Determine the (x, y) coordinate at the center of the cell enclosing the given text.  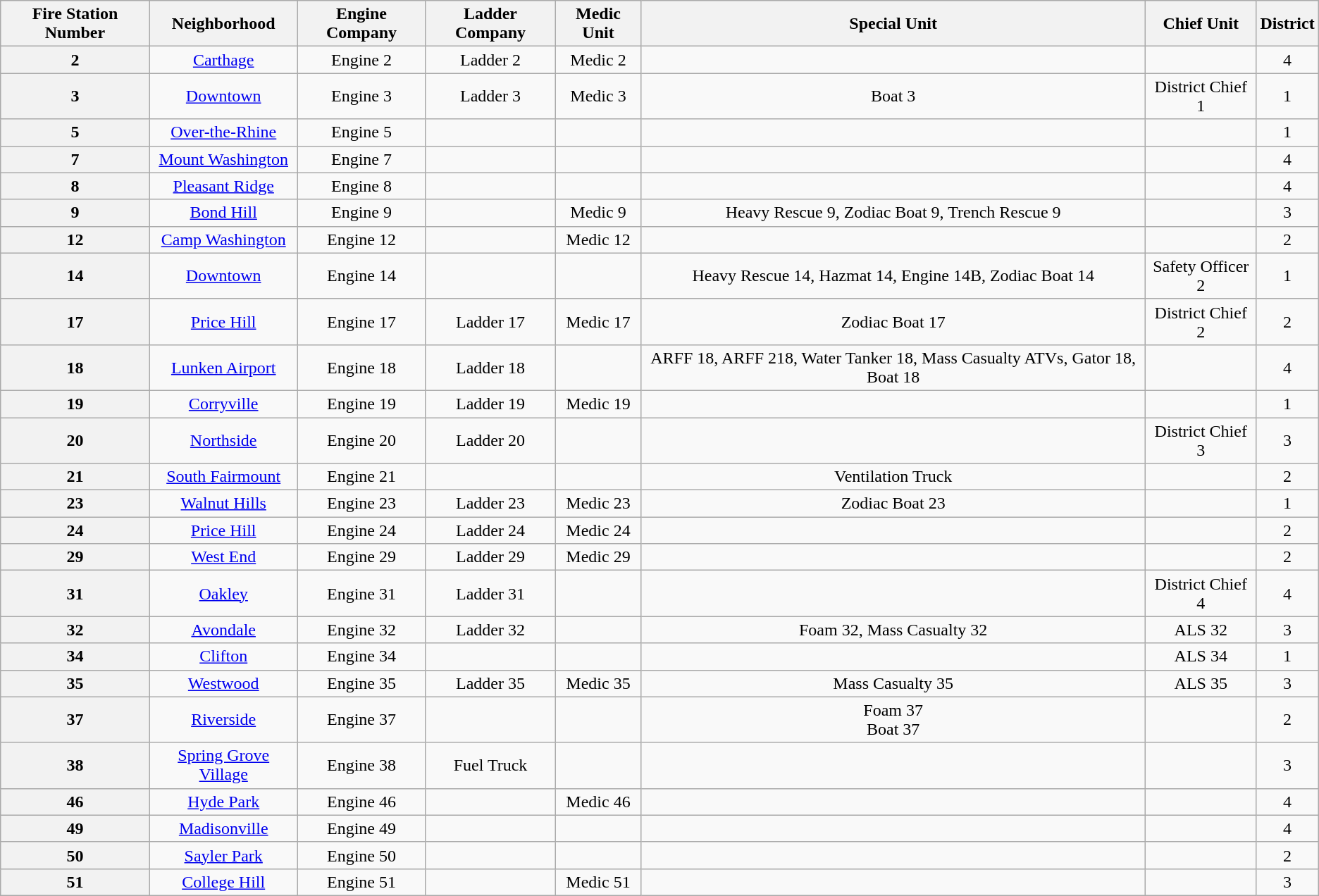
Ladder 24 (490, 530)
51 (75, 882)
Medic 12 (597, 239)
Ladder 3 (490, 96)
Madisonville (223, 828)
Mount Washington (223, 159)
5 (75, 132)
37 (75, 720)
9 (75, 213)
Engine 32 (361, 630)
Corryville (223, 404)
Engine 35 (361, 683)
Boat 3 (893, 96)
Bond Hill (223, 213)
Pleasant Ridge (223, 186)
Avondale (223, 630)
38 (75, 765)
Walnut Hills (223, 504)
Engine 38 (361, 765)
ALS 32 (1201, 630)
31 (75, 593)
ALS 34 (1201, 657)
Ladder 18 (490, 368)
Heavy Rescue 14, Hazmat 14, Engine 14B, Zodiac Boat 14 (893, 276)
Engine 51 (361, 882)
District (1287, 24)
49 (75, 828)
Foam 37Boat 37 (893, 720)
Oakley (223, 593)
Riverside (223, 720)
Ladder 19 (490, 404)
Foam 32, Mass Casualty 32 (893, 630)
Engine 23 (361, 504)
35 (75, 683)
29 (75, 557)
Ladder 32 (490, 630)
West End (223, 557)
District Chief 1 (1201, 96)
Medic 46 (597, 802)
Ladder 31 (490, 593)
34 (75, 657)
Heavy Rescue 9, Zodiac Boat 9, Trench Rescue 9 (893, 213)
46 (75, 802)
32 (75, 630)
District Chief 3 (1201, 440)
50 (75, 855)
8 (75, 186)
Medic 3 (597, 96)
Ladder 23 (490, 504)
Engine 20 (361, 440)
Ventilation Truck (893, 477)
Fire Station Number (75, 24)
Engine 24 (361, 530)
12 (75, 239)
Engine 9 (361, 213)
17 (75, 321)
Medic 19 (597, 404)
ALS 35 (1201, 683)
Medic 9 (597, 213)
Zodiac Boat 23 (893, 504)
College Hill (223, 882)
Engine 49 (361, 828)
Medic 29 (597, 557)
Clifton (223, 657)
Ladder 17 (490, 321)
Medic 23 (597, 504)
21 (75, 477)
14 (75, 276)
23 (75, 504)
Northside (223, 440)
Lunken Airport (223, 368)
Engine 17 (361, 321)
Ladder Company (490, 24)
Engine 14 (361, 276)
Engine 29 (361, 557)
Safety Officer 2 (1201, 276)
South Fairmount (223, 477)
Ladder 20 (490, 440)
Engine 3 (361, 96)
Ladder 2 (490, 60)
Over-the-Rhine (223, 132)
Fuel Truck (490, 765)
Engine 31 (361, 593)
Engine 46 (361, 802)
19 (75, 404)
7 (75, 159)
Camp Washington (223, 239)
18 (75, 368)
Mass Casualty 35 (893, 683)
Medic 17 (597, 321)
ARFF 18, ARFF 218, Water Tanker 18, Mass Casualty ATVs, Gator 18, Boat 18 (893, 368)
Engine Company (361, 24)
Ladder 35 (490, 683)
Neighborhood (223, 24)
District Chief 4 (1201, 593)
Medic 24 (597, 530)
District Chief 2 (1201, 321)
20 (75, 440)
Engine 37 (361, 720)
Engine 2 (361, 60)
Chief Unit (1201, 24)
Ladder 29 (490, 557)
Medic Unit (597, 24)
Engine 19 (361, 404)
Zodiac Boat 17 (893, 321)
Engine 8 (361, 186)
Engine 21 (361, 477)
Carthage (223, 60)
Hyde Park (223, 802)
Spring Grove Village (223, 765)
Engine 50 (361, 855)
Medic 2 (597, 60)
24 (75, 530)
Engine 12 (361, 239)
Medic 51 (597, 882)
Westwood (223, 683)
Engine 7 (361, 159)
Medic 35 (597, 683)
Special Unit (893, 24)
Engine 5 (361, 132)
Sayler Park (223, 855)
Engine 34 (361, 657)
Engine 18 (361, 368)
